Provide the [x, y] coordinate of the cell's center where the given text is located.  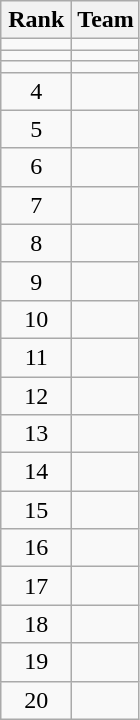
6 [36, 167]
15 [36, 510]
12 [36, 395]
11 [36, 357]
10 [36, 319]
4 [36, 91]
9 [36, 281]
5 [36, 129]
19 [36, 662]
17 [36, 586]
20 [36, 700]
8 [36, 243]
16 [36, 548]
Rank [36, 20]
18 [36, 624]
7 [36, 205]
13 [36, 434]
14 [36, 472]
Team [106, 20]
